Determine the [X, Y] coordinate at the center of the cell enclosing the given text.  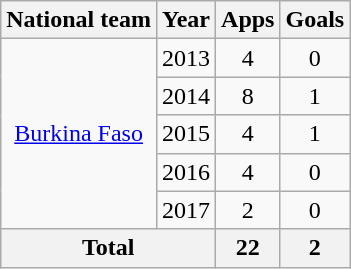
2014 [186, 96]
2016 [186, 172]
National team [79, 20]
Year [186, 20]
22 [248, 248]
Goals [315, 20]
2015 [186, 134]
8 [248, 96]
Burkina Faso [79, 134]
Total [108, 248]
2017 [186, 210]
Apps [248, 20]
2013 [186, 58]
